Identify which cell holds the provided text, then report its (x, y) central coordinate. 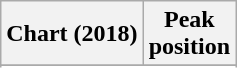
Peakposition (189, 34)
Chart (2018) (72, 34)
